Scan for the cell matching the given text and deliver its [x, y] coordinate at center. 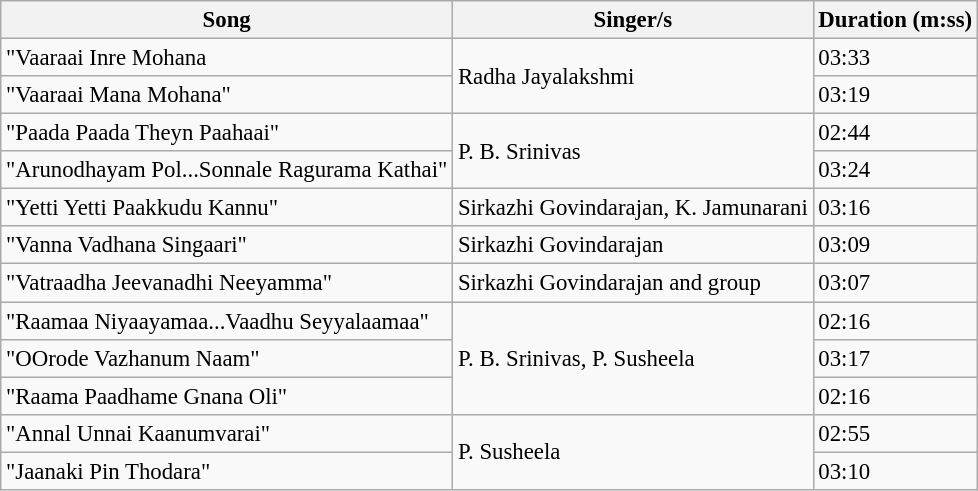
Sirkazhi Govindarajan [633, 245]
Radha Jayalakshmi [633, 76]
"Raamaa Niyaayamaa...Vaadhu Seyyalaamaa" [227, 321]
03:10 [895, 471]
03:19 [895, 95]
"Paada Paada Theyn Paahaai" [227, 133]
Sirkazhi Govindarajan, K. Jamunarani [633, 208]
Song [227, 20]
P. B. Srinivas, P. Susheela [633, 358]
03:24 [895, 170]
03:16 [895, 208]
03:09 [895, 245]
"Annal Unnai Kaanumvarai" [227, 433]
03:07 [895, 283]
Singer/s [633, 20]
Sirkazhi Govindarajan and group [633, 283]
"OOrode Vazhanum Naam" [227, 358]
"Vatraadha Jeevanadhi Neeyamma" [227, 283]
"Vanna Vadhana Singaari" [227, 245]
"Raama Paadhame Gnana Oli" [227, 396]
02:55 [895, 433]
P. Susheela [633, 452]
03:33 [895, 58]
02:44 [895, 133]
"Vaaraai Inre Mohana [227, 58]
P. B. Srinivas [633, 152]
03:17 [895, 358]
Duration (m:ss) [895, 20]
"Jaanaki Pin Thodara" [227, 471]
"Arunodhayam Pol...Sonnale Ragurama Kathai" [227, 170]
"Yetti Yetti Paakkudu Kannu" [227, 208]
"Vaaraai Mana Mohana" [227, 95]
